Pinpoint the cell where the given text exists, returning its (X, Y) midpoint coordinate. 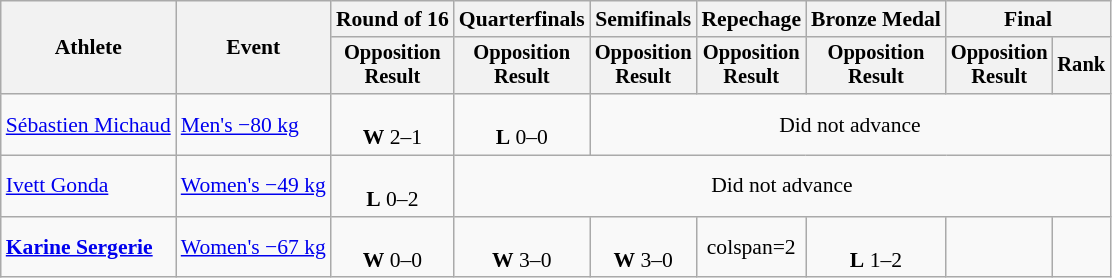
Men's −80 kg (254, 124)
Athlete (88, 48)
Women's −67 kg (254, 248)
Rank (1081, 66)
Repechage (751, 19)
Ivett Gonda (88, 186)
Women's −49 kg (254, 186)
Karine Sergerie (88, 248)
L 0–0 (522, 124)
W 2–1 (392, 124)
L 1–2 (876, 248)
Bronze Medal (876, 19)
L 0–2 (392, 186)
Round of 16 (392, 19)
Quarterfinals (522, 19)
Event (254, 48)
colspan=2 (751, 248)
Semifinals (644, 19)
Sébastien Michaud (88, 124)
W 0–0 (392, 248)
Final (1028, 19)
